Pinpoint the cell where the given text exists, returning its (x, y) midpoint coordinate. 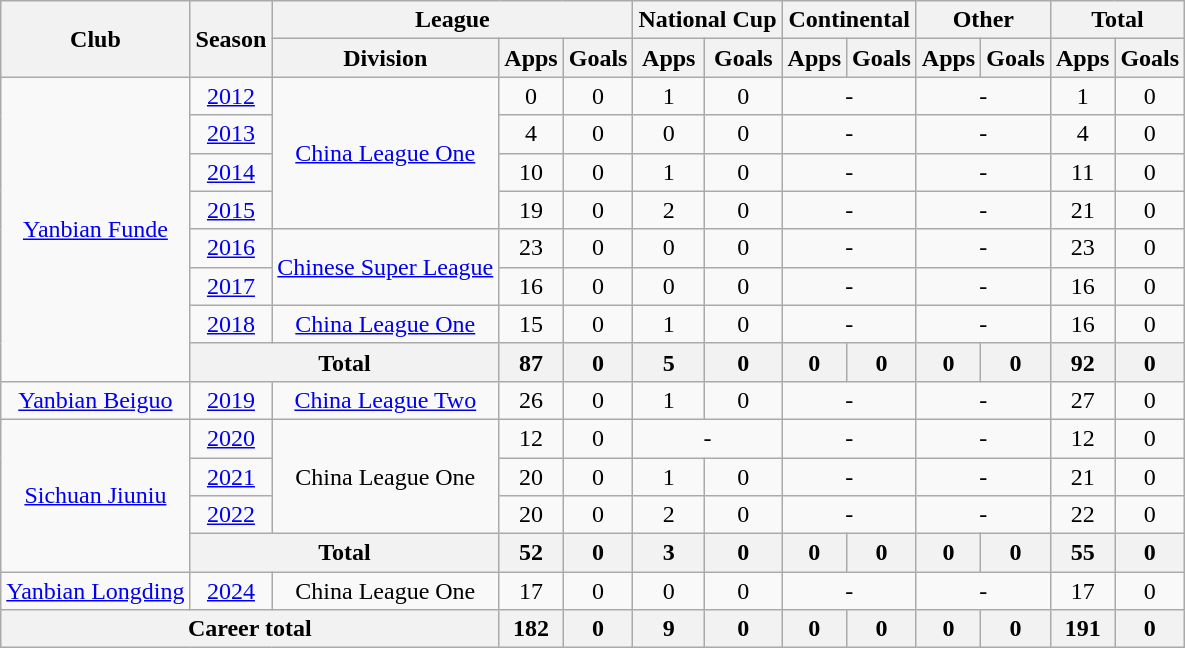
52 (531, 553)
22 (1082, 515)
2018 (231, 324)
2022 (231, 515)
2015 (231, 210)
19 (531, 210)
26 (531, 400)
Career total (250, 629)
182 (531, 629)
2019 (231, 400)
2013 (231, 134)
Season (231, 39)
Sichuan Jiuniu (96, 495)
3 (669, 553)
Chinese Super League (386, 267)
2024 (231, 591)
Other (983, 20)
2012 (231, 96)
15 (531, 324)
92 (1082, 362)
2014 (231, 172)
Club (96, 39)
87 (531, 362)
5 (669, 362)
27 (1082, 400)
11 (1082, 172)
Continental (849, 20)
Yanbian Longding (96, 591)
2020 (231, 438)
Yanbian Beiguo (96, 400)
China League Two (386, 400)
55 (1082, 553)
2021 (231, 477)
10 (531, 172)
191 (1082, 629)
2016 (231, 248)
League (452, 20)
2017 (231, 286)
Yanbian Funde (96, 229)
National Cup (708, 20)
9 (669, 629)
Division (386, 58)
